Locate the cell with the specified text and output its (x, y) center coordinate. 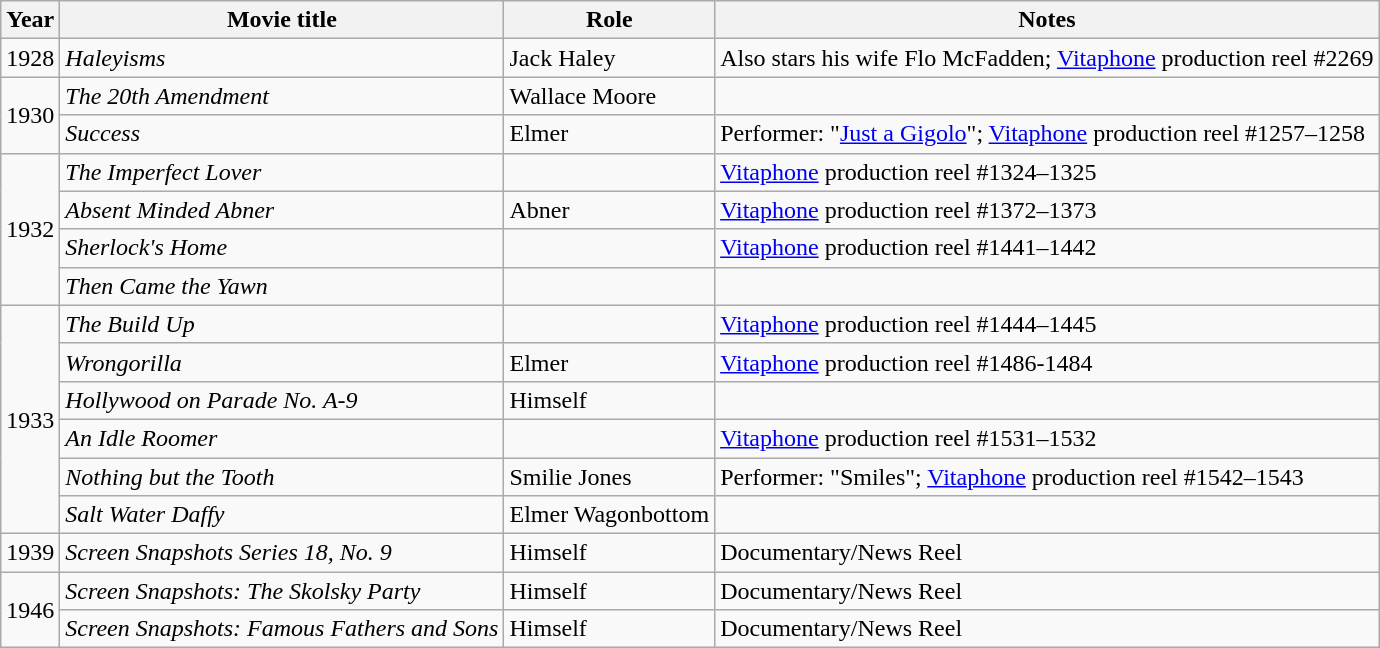
1932 (30, 229)
Success (282, 134)
Screen Snapshots: Famous Fathers and Sons (282, 629)
Performer: "Smiles"; Vitaphone production reel #1542–1543 (1047, 477)
Wrongorilla (282, 362)
The Imperfect Lover (282, 172)
Hollywood on Parade No. A-9 (282, 400)
Also stars his wife Flo McFadden; Vitaphone production reel #2269 (1047, 58)
Then Came the Yawn (282, 286)
Movie title (282, 20)
1946 (30, 610)
Screen Snapshots Series 18, No. 9 (282, 553)
1930 (30, 115)
Jack Haley (610, 58)
Vitaphone production reel #1444–1445 (1047, 324)
Year (30, 20)
Wallace Moore (610, 96)
Vitaphone production reel #1531–1532 (1047, 438)
Absent Minded Abner (282, 210)
Abner (610, 210)
Role (610, 20)
Sherlock's Home (282, 248)
An Idle Roomer (282, 438)
1939 (30, 553)
Vitaphone production reel #1441–1442 (1047, 248)
Vitaphone production reel #1486-1484 (1047, 362)
Salt Water Daffy (282, 515)
Notes (1047, 20)
The 20th Amendment (282, 96)
Vitaphone production reel #1372–1373 (1047, 210)
Nothing but the Tooth (282, 477)
The Build Up (282, 324)
Elmer Wagonbottom (610, 515)
Haleyisms (282, 58)
Screen Snapshots: The Skolsky Party (282, 591)
1928 (30, 58)
Smilie Jones (610, 477)
Vitaphone production reel #1324–1325 (1047, 172)
1933 (30, 419)
Performer: "Just a Gigolo"; Vitaphone production reel #1257–1258 (1047, 134)
